Return (x, y) of the center of cell containing provided text 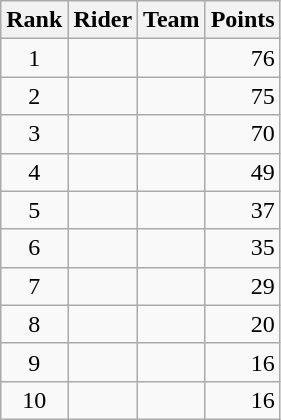
Rider (103, 20)
70 (242, 134)
7 (34, 286)
20 (242, 324)
75 (242, 96)
1 (34, 58)
Rank (34, 20)
3 (34, 134)
4 (34, 172)
Points (242, 20)
2 (34, 96)
29 (242, 286)
Team (172, 20)
9 (34, 362)
35 (242, 248)
5 (34, 210)
8 (34, 324)
76 (242, 58)
6 (34, 248)
37 (242, 210)
49 (242, 172)
10 (34, 400)
